Extract the (x, y) coordinate from the center of the cell holding the provided text.  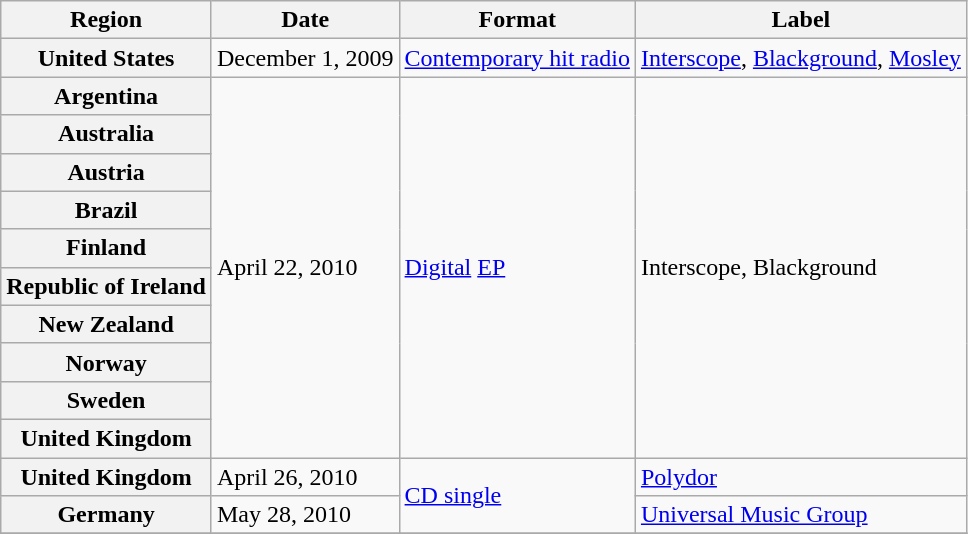
Digital EP (517, 268)
Interscope, Blackground, Mosley (800, 58)
Contemporary hit radio (517, 58)
Region (106, 20)
April 22, 2010 (305, 268)
Sweden (106, 400)
Argentina (106, 96)
Universal Music Group (800, 515)
CD single (517, 496)
Polydor (800, 477)
Australia (106, 134)
Label (800, 20)
Finland (106, 248)
April 26, 2010 (305, 477)
Republic of Ireland (106, 286)
Norway (106, 362)
Interscope, Blackground (800, 268)
Date (305, 20)
Austria (106, 172)
Format (517, 20)
United States (106, 58)
May 28, 2010 (305, 515)
December 1, 2009 (305, 58)
New Zealand (106, 324)
Brazil (106, 210)
Germany (106, 515)
